Locate the cell with the specified text and output its (x, y) center coordinate. 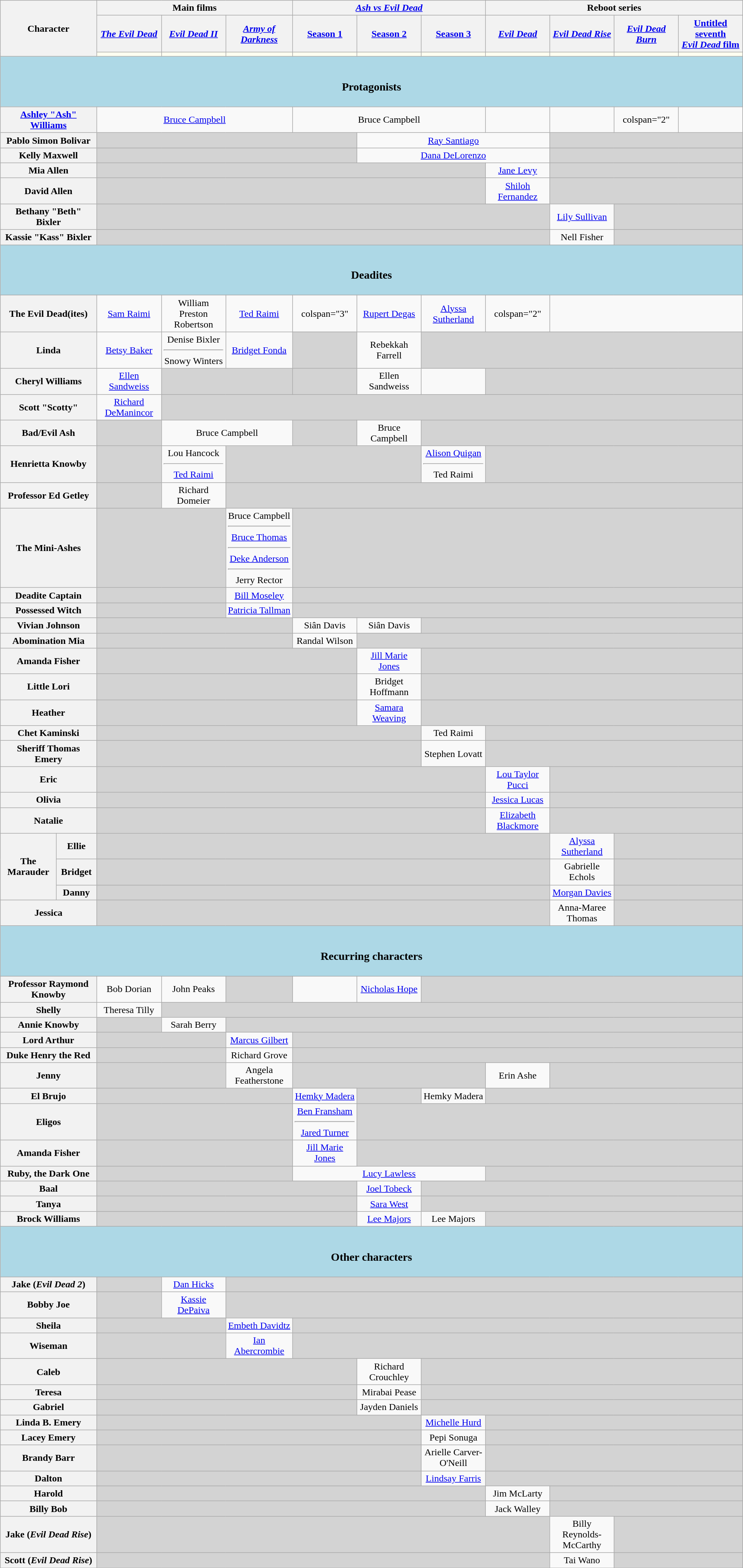
Jenny (48, 1076)
The Evil Dead(ites) (48, 314)
Bridget Hoffmann (389, 687)
Bruce CampbellBruce ThomasDeke AndersonJerry Rector (260, 548)
Angela Featherstone (260, 1076)
Mia Allen (48, 170)
Recurring characters (371, 951)
Theresa Tilly (129, 1010)
Scott "Scotty" (48, 407)
Stephen Lovatt (453, 753)
Anna-Maree Thomas (582, 913)
Denise BixlerSnowy Winters (194, 350)
Michelle Hurd (453, 1422)
Samara Weaving (389, 713)
Untitled seventhEvil Dead film (710, 34)
Morgan Davies (582, 892)
Ian Abercrombie (260, 1346)
Deadite Captain (48, 595)
Linda B. Emery (48, 1422)
Dalton (48, 1478)
Abomination Mia (48, 640)
Kelly Maxwell (48, 155)
Dan Hicks (194, 1285)
Pepi Sonuga (453, 1437)
Other characters (371, 1251)
Bridget (77, 872)
Ellie (77, 846)
Bill Moseley (260, 595)
The Marauder (29, 867)
Evil Dead II (194, 34)
Baal (48, 1189)
Jake (Evil Dead 2) (48, 1285)
Sara West (389, 1204)
Brandy Barr (48, 1458)
Main films (194, 8)
Lou HancockTed Raimi (194, 464)
Rupert Degas (389, 314)
Jake (Evil Dead Rise) (48, 1534)
Jim McLarty (518, 1493)
Marcus Gilbert (260, 1040)
Jessica (48, 913)
Henrietta Knowby (48, 464)
Ben FranshamJared Turner (325, 1122)
Jayden Daniels (389, 1407)
Eric (48, 780)
Tai Wano (582, 1560)
Tanya (48, 1204)
Bob Dorian (129, 989)
Nicholas Hope (389, 989)
Richard Crouchley (389, 1372)
Natalie (48, 820)
Kassie DePaiva (194, 1305)
John Peaks (194, 989)
Possessed Witch (48, 610)
The Mini-Ashes (48, 548)
Richard Domeier (194, 495)
Harold (48, 1493)
Randal Wilson (325, 640)
Ruby, the Dark One (48, 1173)
Deadites (371, 270)
Professor Raymond Knowby (48, 989)
Sheila (48, 1325)
Professor Ed Getley (48, 495)
Evil Dead Burn (646, 34)
Bobby Joe (48, 1305)
William Preston Robertson (194, 314)
Dana DeLorenzo (453, 155)
Rebekkah Farrell (389, 350)
Duke Henry the Red (48, 1055)
Arielle Carver-O'Neill (453, 1458)
Lucy Lawless (389, 1173)
Richard Grove (260, 1055)
Season 3 (453, 34)
Erin Ashe (518, 1076)
Season 1 (325, 34)
Patricia Tallman (260, 610)
Lily Sullivan (582, 217)
Shiloh Fernandez (518, 191)
Caleb (48, 1372)
Gabrielle Echols (582, 872)
Season 2 (389, 34)
Sam Raimi (129, 314)
Wiseman (48, 1346)
Bridget Fonda (260, 350)
Reboot series (614, 8)
Pablo Simon Bolivar (48, 140)
Annie Knowby (48, 1025)
Betsy Baker (129, 350)
Joel Tobeck (389, 1189)
Scott (Evil Dead Rise) (48, 1560)
Lord Arthur (48, 1040)
Embeth Davidtz (260, 1325)
Lacey Emery (48, 1437)
El Brujo (48, 1096)
Bethany "Beth" Bixler (48, 217)
Brock Williams (48, 1219)
Jack Walley (518, 1508)
Elizabeth Blackmore (518, 820)
Cheryl Williams (48, 381)
Vivian Johnson (48, 625)
The Evil Dead (129, 34)
Sarah Berry (194, 1025)
Olivia (48, 800)
Linda (48, 350)
Billy Reynolds-McCarthy (582, 1534)
Little Lori (48, 687)
Eligos (48, 1122)
colspan="3" (325, 314)
David Allen (48, 191)
Evil Dead Rise (582, 34)
Mirabai Pease (389, 1392)
Protagonists (371, 82)
Bad/Evil Ash (48, 433)
Heather (48, 713)
Jessica Lucas (518, 800)
Kassie "Kass" Bixler (48, 237)
Richard DeManincor (129, 407)
Gabriel (48, 1407)
Teresa (48, 1392)
Ashley "Ash" Williams (48, 120)
Shelly (48, 1010)
Evil Dead (518, 34)
Nell Fisher (582, 237)
Chet Kaminski (48, 733)
Lou Taylor Pucci (518, 780)
Lindsay Farris (453, 1478)
Army of Darkness (260, 34)
Danny (77, 892)
Billy Bob (48, 1508)
Alison QuiganTed Raimi (453, 464)
Character (48, 29)
Jane Levy (518, 170)
Ash vs Evil Dead (389, 8)
Sheriff Thomas Emery (48, 753)
Ray Santiago (453, 140)
